Output the [X, Y] coordinate of the center of the cell containing the given text.  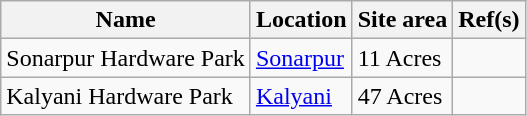
Kalyani [301, 96]
Location [301, 20]
47 Acres [402, 96]
Sonarpur Hardware Park [126, 58]
Site area [402, 20]
11 Acres [402, 58]
Kalyani Hardware Park [126, 96]
Sonarpur [301, 58]
Ref(s) [489, 20]
Name [126, 20]
